Output the [x, y] coordinate of the center of the cell containing the given text.  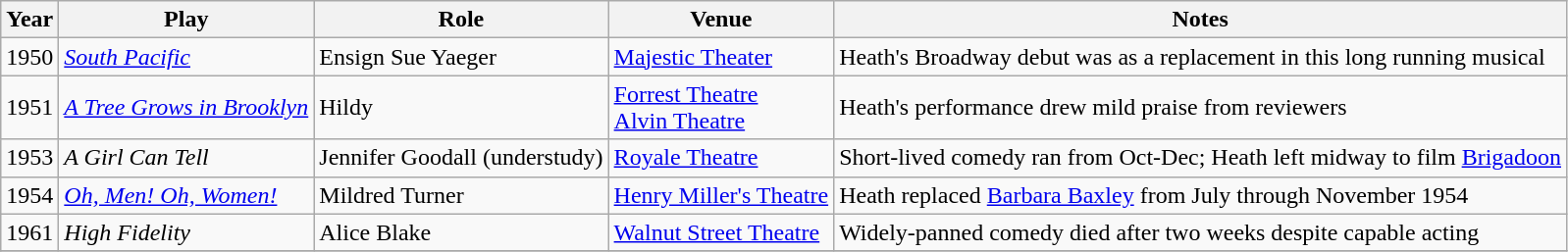
Ensign Sue Yaeger [461, 57]
1954 [29, 195]
1950 [29, 57]
Heath's performance drew mild praise from reviewers [1201, 108]
Henry Miller's Theatre [721, 195]
South Pacific [186, 57]
Mildred Turner [461, 195]
1953 [29, 158]
Venue [721, 20]
Notes [1201, 20]
High Fidelity [186, 232]
Widely-panned comedy died after two weeks despite capable acting [1201, 232]
1961 [29, 232]
Walnut Street Theatre [721, 232]
Alice Blake [461, 232]
Play [186, 20]
Royale Theatre [721, 158]
Forrest TheatreAlvin Theatre [721, 108]
1951 [29, 108]
Short-lived comedy ran from Oct-Dec; Heath left midway to film Brigadoon [1201, 158]
A Tree Grows in Brooklyn [186, 108]
Role [461, 20]
Hildy [461, 108]
Heath replaced Barbara Baxley from July through November 1954 [1201, 195]
Oh, Men! Oh, Women! [186, 195]
Majestic Theater [721, 57]
Heath's Broadway debut was as a replacement in this long running musical [1201, 57]
Year [29, 20]
A Girl Can Tell [186, 158]
Jennifer Goodall (understudy) [461, 158]
